Pinpoint the cell where the given text exists, returning its (x, y) midpoint coordinate. 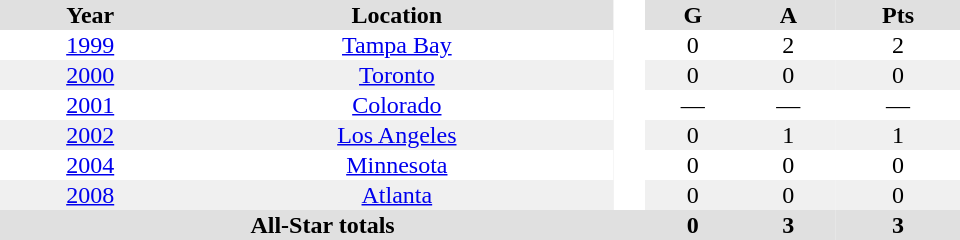
Colorado (396, 105)
Los Angeles (396, 135)
1999 (90, 45)
2001 (90, 105)
Pts (898, 15)
G (693, 15)
Toronto (396, 75)
2000 (90, 75)
2008 (90, 195)
Atlanta (396, 195)
Minnesota (396, 165)
Year (90, 15)
2004 (90, 165)
A (789, 15)
2002 (90, 135)
All-Star totals (322, 225)
Tampa Bay (396, 45)
Location (396, 15)
